Output the [x, y] coordinate of the center of the cell containing the given text.  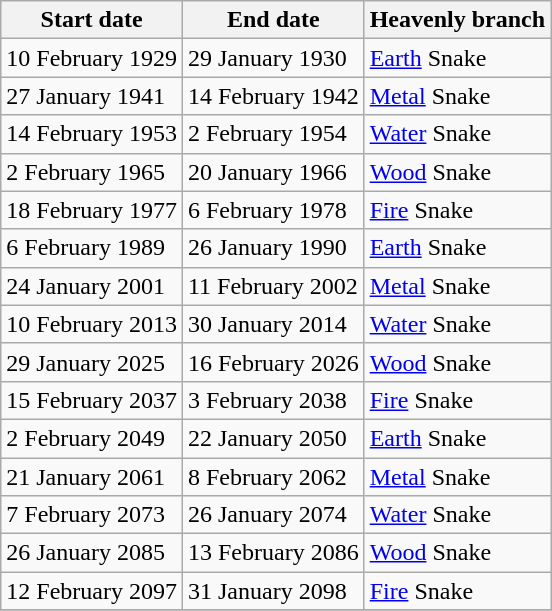
18 February 1977 [92, 210]
24 January 2001 [92, 286]
10 February 2013 [92, 324]
2 February 2049 [92, 438]
15 February 2037 [92, 400]
End date [273, 20]
29 January 2025 [92, 362]
31 January 2098 [273, 591]
27 January 1941 [92, 96]
Start date [92, 20]
7 February 2073 [92, 515]
14 February 1953 [92, 134]
22 January 2050 [273, 438]
20 January 1966 [273, 172]
26 January 2085 [92, 553]
14 February 1942 [273, 96]
12 February 2097 [92, 591]
26 January 2074 [273, 515]
8 February 2062 [273, 477]
3 February 2038 [273, 400]
30 January 2014 [273, 324]
16 February 2026 [273, 362]
26 January 1990 [273, 248]
10 February 1929 [92, 58]
2 February 1954 [273, 134]
13 February 2086 [273, 553]
6 February 1989 [92, 248]
Heavenly branch [457, 20]
2 February 1965 [92, 172]
11 February 2002 [273, 286]
6 February 1978 [273, 210]
29 January 1930 [273, 58]
21 January 2061 [92, 477]
